Locate the cell with the specified text and output its (x, y) center coordinate. 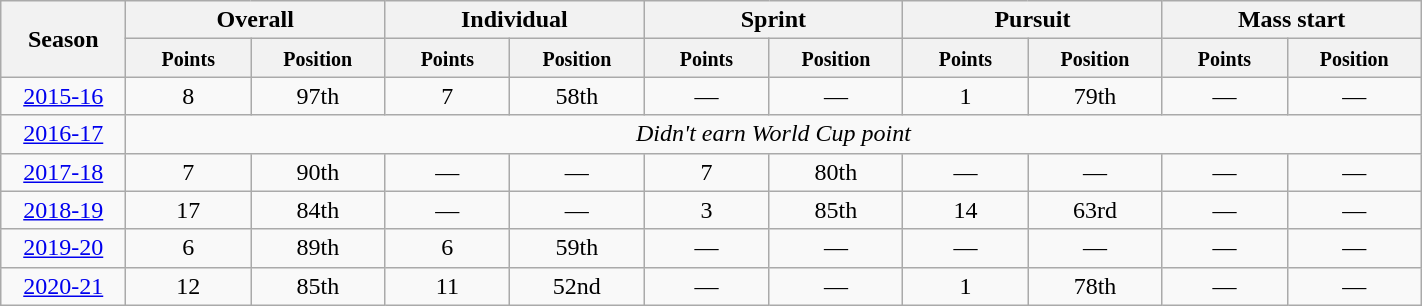
Individual (514, 20)
Overall (256, 20)
11 (448, 286)
80th (836, 172)
2016-17 (64, 134)
2019-20 (64, 248)
14 (966, 210)
Sprint (774, 20)
Mass start (1292, 20)
Season (64, 39)
3 (706, 210)
97th (318, 96)
8 (188, 96)
78th (1095, 286)
17 (188, 210)
2015-16 (64, 96)
Pursuit (1032, 20)
90th (318, 172)
84th (318, 210)
63rd (1095, 210)
2018-19 (64, 210)
12 (188, 286)
79th (1095, 96)
89th (318, 248)
2017-18 (64, 172)
58th (577, 96)
52nd (577, 286)
2020-21 (64, 286)
59th (577, 248)
Didn't earn World Cup point (774, 134)
